Return [x, y] of the center of cell containing provided text 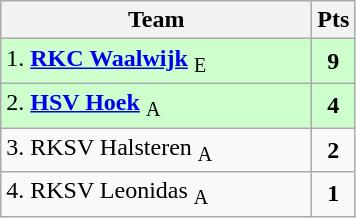
Pts [334, 20]
4 [334, 105]
9 [334, 61]
4. RKSV Leonidas A [156, 194]
1. RKC Waalwijk E [156, 61]
3. RKSV Halsteren A [156, 150]
1 [334, 194]
Team [156, 20]
2 [334, 150]
2. HSV Hoek A [156, 105]
